Determine the (X, Y) coordinate at the center of the cell enclosing the given text.  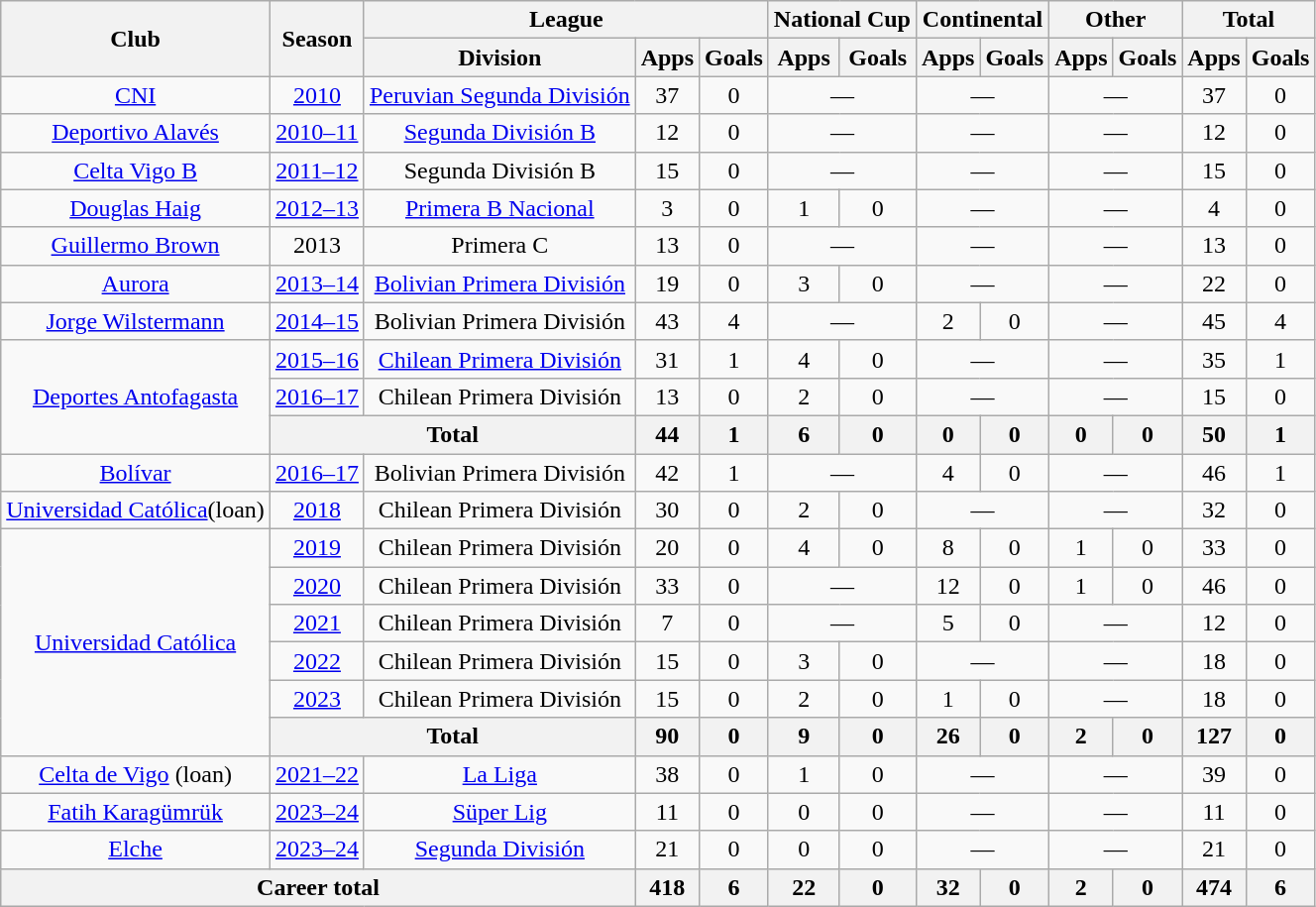
Club (136, 39)
38 (667, 774)
National Cup (842, 20)
39 (1214, 774)
Celta de Vigo (loan) (136, 774)
9 (804, 737)
2022 (317, 661)
2013 (317, 246)
Other (1116, 20)
474 (1214, 887)
45 (1214, 321)
19 (667, 283)
Segunda División (499, 850)
90 (667, 737)
Deportes Antofagasta (136, 397)
Continental (982, 20)
2021 (317, 624)
2018 (317, 510)
2013–14 (317, 283)
42 (667, 473)
Peruvian Segunda División (499, 95)
Elche (136, 850)
44 (667, 434)
2015–16 (317, 359)
La Liga (499, 774)
8 (947, 548)
Aurora (136, 283)
7 (667, 624)
Celta Vigo B (136, 170)
50 (1214, 434)
35 (1214, 359)
2023 (317, 699)
Universidad Católica(loan) (136, 510)
Süper Lig (499, 812)
2020 (317, 586)
Fatih Karagümrük (136, 812)
2012–13 (317, 208)
Bolívar (136, 473)
5 (947, 624)
127 (1214, 737)
Guillermo Brown (136, 246)
League (566, 20)
2010–11 (317, 133)
2011–12 (317, 170)
20 (667, 548)
418 (667, 887)
31 (667, 359)
2019 (317, 548)
Douglas Haig (136, 208)
Career total (318, 887)
Universidad Católica (136, 642)
Jorge Wilstermann (136, 321)
30 (667, 510)
2021–22 (317, 774)
43 (667, 321)
CNI (136, 95)
Season (317, 39)
Primera C (499, 246)
26 (947, 737)
Division (499, 57)
Primera B Nacional (499, 208)
2014–15 (317, 321)
2010 (317, 95)
Deportivo Alavés (136, 133)
